Extract the [X, Y] coordinate from the center of the cell holding the provided text.  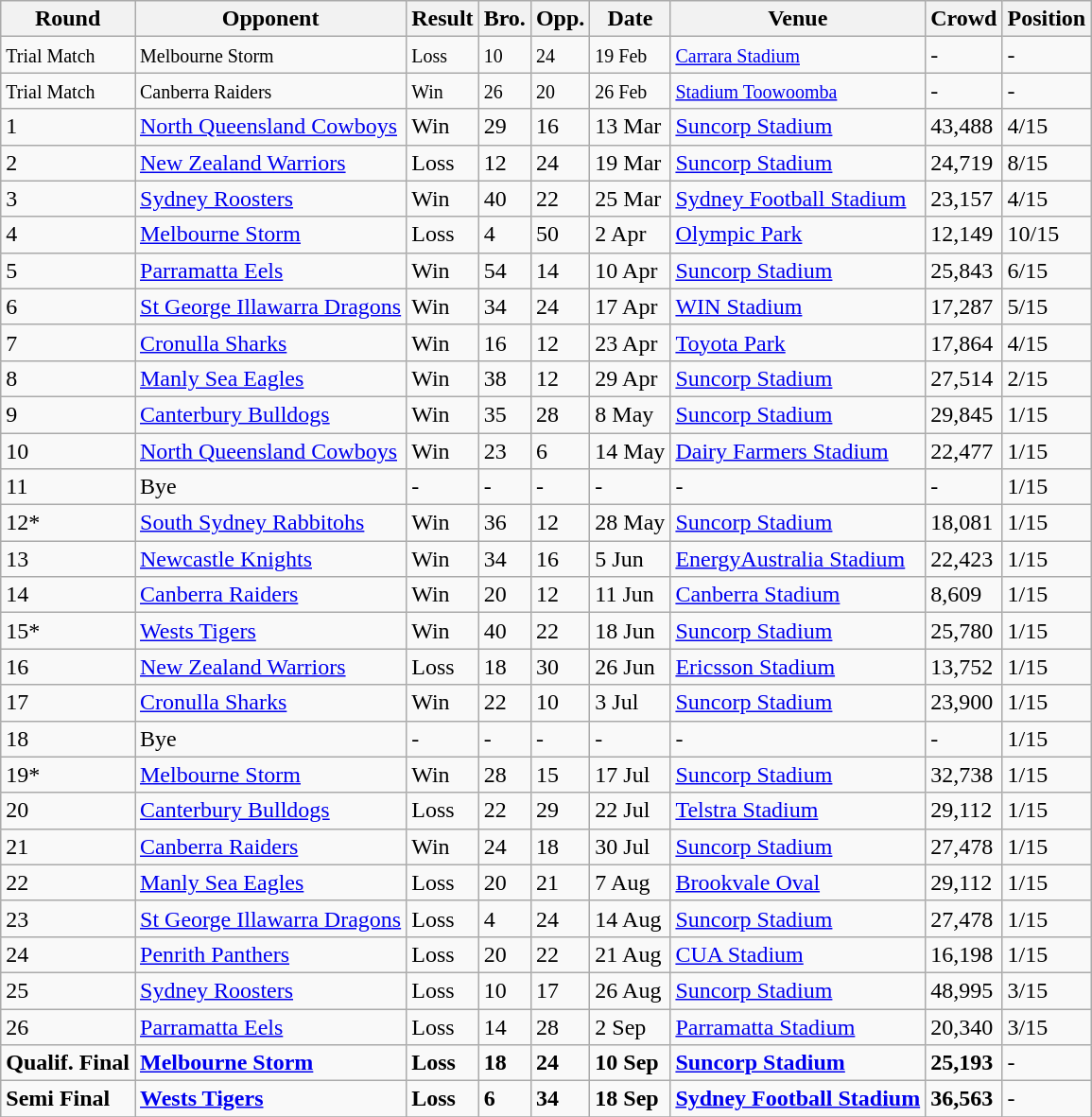
Semi Final [68, 1099]
Newcastle Knights [270, 559]
12* [68, 523]
Parramatta Stadium [798, 1026]
10 Sep [630, 1063]
15 [560, 775]
10/15 [1047, 235]
23,157 [964, 199]
8/15 [1047, 163]
26 Feb [630, 91]
8 May [630, 414]
13,752 [964, 667]
50 [560, 235]
19 Mar [630, 163]
26 Aug [630, 990]
2 [68, 163]
3 [68, 199]
30 [560, 667]
54 [505, 271]
38 [505, 378]
24,719 [964, 163]
11 Jun [630, 595]
21 Aug [630, 954]
5 [68, 271]
32,738 [964, 775]
18 Jun [630, 631]
20,340 [964, 1026]
25 Mar [630, 199]
25,193 [964, 1063]
Carrara Stadium [798, 55]
30 Jul [630, 846]
3 Jul [630, 703]
9 [68, 414]
17 Jul [630, 775]
Opponent [270, 19]
18 Sep [630, 1099]
5/15 [1047, 306]
Stadium Toowoomba [798, 91]
Opp. [560, 19]
5 Jun [630, 559]
8 [68, 378]
29 Apr [630, 378]
22,477 [964, 451]
22,423 [964, 559]
Ericsson Stadium [798, 667]
Venue [798, 19]
26 Jun [630, 667]
22 Jul [630, 811]
2 Sep [630, 1026]
25,843 [964, 271]
29,845 [964, 414]
27,514 [964, 378]
23,900 [964, 703]
Toyota Park [798, 342]
WIN Stadium [798, 306]
Telstra Stadium [798, 811]
25 [68, 990]
11 [68, 487]
12,149 [964, 235]
17,287 [964, 306]
48,995 [964, 990]
19 Feb [630, 55]
8,609 [964, 595]
Penrith Panthers [270, 954]
CUA Stadium [798, 954]
EnergyAustralia Stadium [798, 559]
Canberra Stadium [798, 595]
17,864 [964, 342]
14 Aug [630, 918]
10 Apr [630, 271]
43,488 [964, 127]
Result [442, 19]
1 [68, 127]
18,081 [964, 523]
Position [1047, 19]
17 Apr [630, 306]
13 Mar [630, 127]
Olympic Park [798, 235]
15* [68, 631]
2 Apr [630, 235]
19* [68, 775]
23 Apr [630, 342]
35 [505, 414]
36 [505, 523]
Dairy Farmers Stadium [798, 451]
28 May [630, 523]
7 [68, 342]
Crowd [964, 19]
13 [68, 559]
Brookvale Oval [798, 882]
7 Aug [630, 882]
16,198 [964, 954]
Date [630, 19]
2/15 [1047, 378]
Bro. [505, 19]
36,563 [964, 1099]
6/15 [1047, 271]
Round [68, 19]
South Sydney Rabbitohs [270, 523]
14 May [630, 451]
Qualif. Final [68, 1063]
25,780 [964, 631]
